Search for the cell housing the specified text and yield its (x, y) center coordinate. 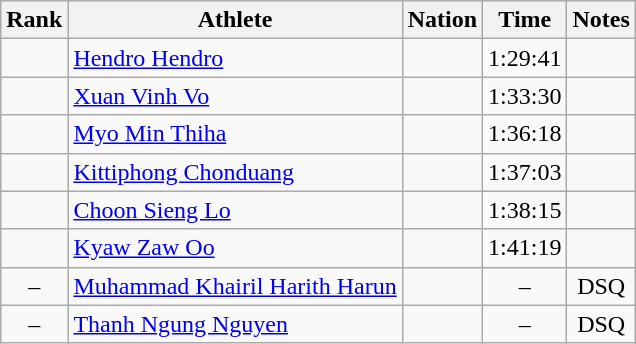
Myo Min Thiha (235, 134)
Choon Sieng Lo (235, 210)
Notes (601, 20)
Thanh Ngung Nguyen (235, 324)
Athlete (235, 20)
1:36:18 (525, 134)
1:38:15 (525, 210)
Muhammad Khairil Harith Harun (235, 286)
Rank (34, 20)
Time (525, 20)
1:29:41 (525, 58)
1:37:03 (525, 172)
Kyaw Zaw Oo (235, 248)
1:33:30 (525, 96)
Nation (442, 20)
Kittiphong Chonduang (235, 172)
Hendro Hendro (235, 58)
Xuan Vinh Vo (235, 96)
1:41:19 (525, 248)
